Find where the given text appears and provide that cell's center as [x, y] coordinate. 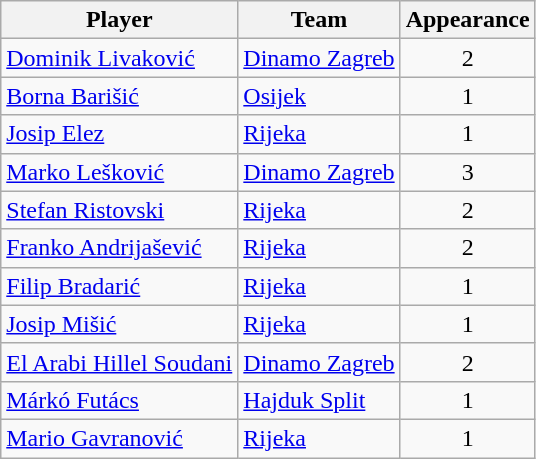
Dominik Livaković [120, 58]
Mario Gavranović [120, 438]
Appearance [468, 20]
Team [319, 20]
3 [468, 172]
El Arabi Hillel Soudani [120, 362]
Josip Mišić [120, 324]
Stefan Ristovski [120, 210]
Franko Andrijašević [120, 248]
Osijek [319, 96]
Marko Lešković [120, 172]
Hajduk Split [319, 400]
Borna Barišić [120, 96]
Josip Elez [120, 134]
Player [120, 20]
Filip Bradarić [120, 286]
Márkó Futács [120, 400]
